Provide the [x, y] coordinate of the cell's center where the given text is located.  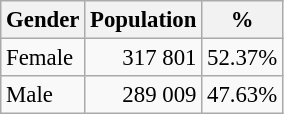
Gender [43, 20]
Female [43, 58]
317 801 [144, 58]
47.63% [242, 95]
Population [144, 20]
% [242, 20]
52.37% [242, 58]
Male [43, 95]
289 009 [144, 95]
